Provide the [X, Y] coordinate of the cell's center where the given text is located.  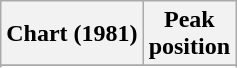
Peakposition [189, 34]
Chart (1981) [72, 34]
